Extract the [x, y] coordinate from the center of the cell holding the provided text.  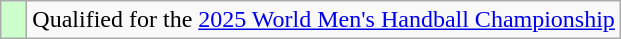
Qualified for the 2025 World Men's Handball Championship [324, 20]
